Detect which cell encompasses the target text, then output its (X, Y) center coordinate. 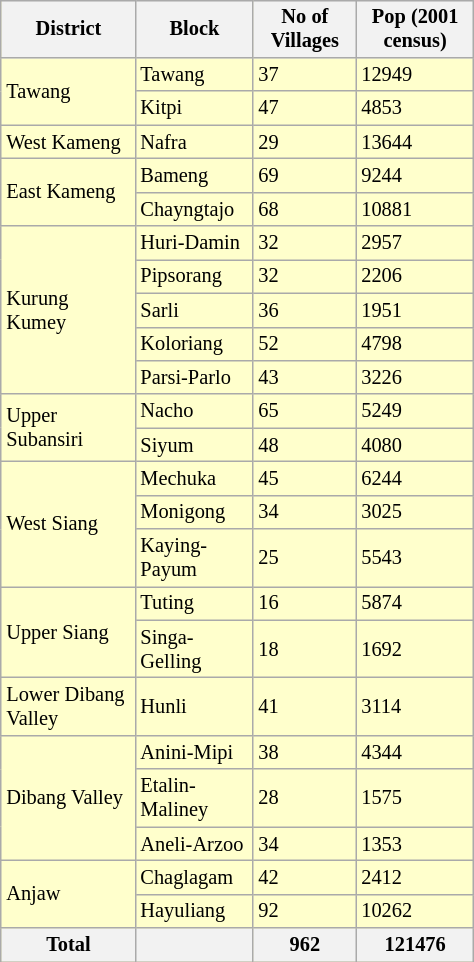
45 (304, 479)
District (68, 29)
5249 (414, 411)
10881 (414, 209)
Kurung Kumey (68, 310)
43 (304, 378)
East Kameng (68, 192)
Pipsorang (194, 277)
Dibang Valley (68, 798)
5874 (414, 604)
Aneli-Arzoo (194, 844)
121476 (414, 945)
Upper Siang (68, 632)
Block (194, 29)
Chaglagam (194, 878)
9244 (414, 176)
Hayuliang (194, 911)
1575 (414, 798)
Bameng (194, 176)
2412 (414, 878)
92 (304, 911)
41 (304, 707)
68 (304, 209)
Nacho (194, 411)
Siyum (194, 445)
65 (304, 411)
Chayngtajo (194, 209)
6244 (414, 479)
Parsi-Parlo (194, 378)
5543 (414, 558)
37 (304, 75)
Singa-Gelling (194, 649)
2957 (414, 243)
No of Villages (304, 29)
4344 (414, 753)
38 (304, 753)
25 (304, 558)
West Kameng (68, 142)
Monigong (194, 512)
West Siang (68, 524)
69 (304, 176)
1951 (414, 310)
52 (304, 344)
Pop (2001 census) (414, 29)
Sarli (194, 310)
Hunli (194, 707)
28 (304, 798)
962 (304, 945)
Koloriang (194, 344)
Anini-Mipi (194, 753)
Etalin-Maliney (194, 798)
13644 (414, 142)
48 (304, 445)
12949 (414, 75)
1692 (414, 649)
Kitpi (194, 108)
4798 (414, 344)
2206 (414, 277)
Total (68, 945)
Upper Subansiri (68, 428)
4853 (414, 108)
Nafra (194, 142)
Huri-Damin (194, 243)
36 (304, 310)
47 (304, 108)
3025 (414, 512)
Mechuka (194, 479)
42 (304, 878)
29 (304, 142)
Anjaw (68, 894)
3226 (414, 378)
Lower Dibang Valley (68, 707)
10262 (414, 911)
Kaying-Payum (194, 558)
3114 (414, 707)
1353 (414, 844)
Tuting (194, 604)
4080 (414, 445)
16 (304, 604)
18 (304, 649)
